Provide the (x, y) coordinate of the cell's center where the given text is located.  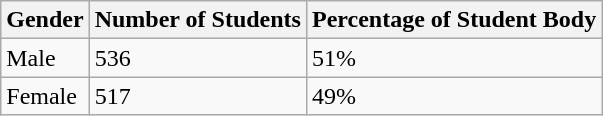
49% (454, 96)
Gender (45, 20)
Female (45, 96)
Male (45, 58)
Number of Students (198, 20)
51% (454, 58)
Percentage of Student Body (454, 20)
536 (198, 58)
517 (198, 96)
